Provide the (X, Y) coordinate of the cell's center where the given text is located.  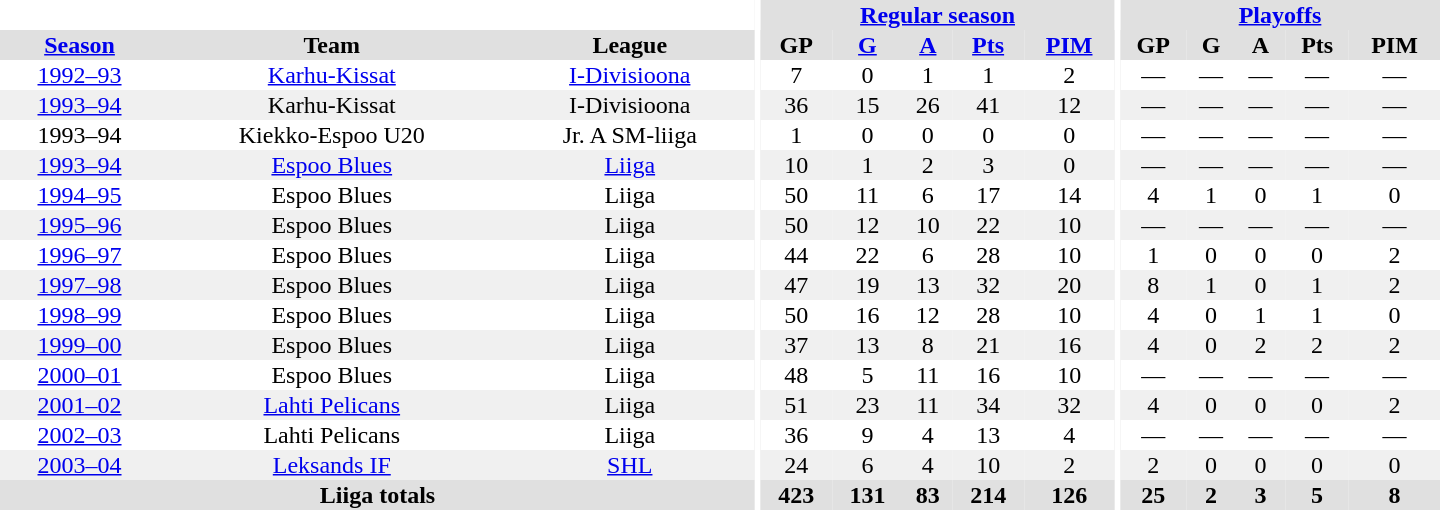
2003–04 (80, 465)
25 (1153, 495)
Kiekko-Espoo U20 (332, 135)
20 (1070, 285)
44 (796, 255)
Season (80, 45)
19 (868, 285)
Playoffs (1280, 15)
1996–97 (80, 255)
214 (988, 495)
1992–93 (80, 75)
1994–95 (80, 195)
15 (868, 105)
34 (988, 405)
423 (796, 495)
131 (868, 495)
SHL (630, 465)
Jr. A SM-liiga (630, 135)
23 (868, 405)
21 (988, 345)
14 (1070, 195)
1998–99 (80, 315)
126 (1070, 495)
41 (988, 105)
1999–00 (80, 345)
48 (796, 375)
9 (868, 435)
League (630, 45)
17 (988, 195)
1997–98 (80, 285)
Liiga totals (378, 495)
Team (332, 45)
Leksands IF (332, 465)
Regular season (938, 15)
2001–02 (80, 405)
7 (796, 75)
2000–01 (80, 375)
37 (796, 345)
51 (796, 405)
83 (928, 495)
1995–96 (80, 225)
2002–03 (80, 435)
47 (796, 285)
24 (796, 465)
26 (928, 105)
